Capture the cell that displays the provided text and extract its (x, y) central coordinate. 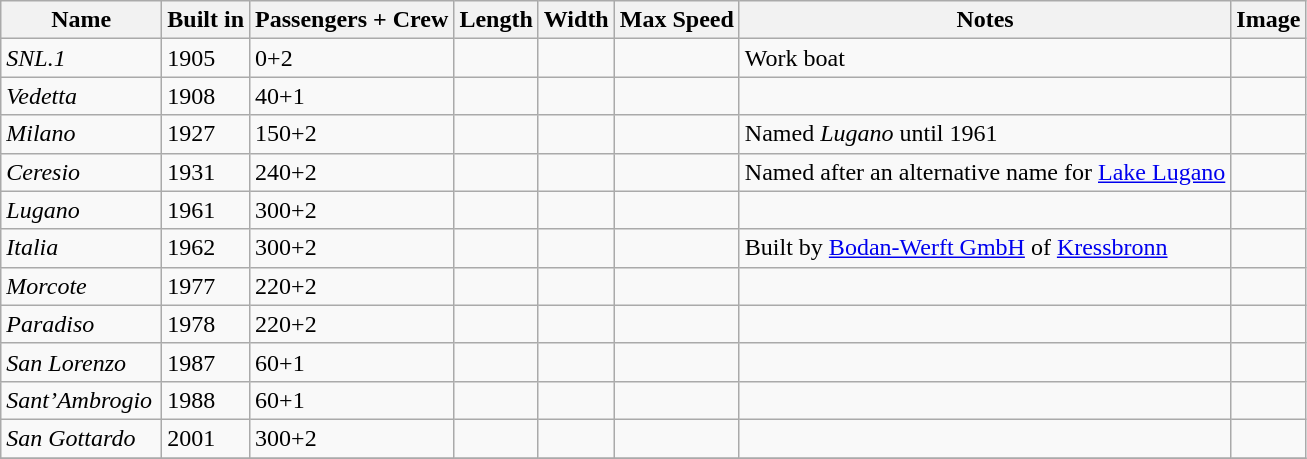
1905 (206, 58)
2001 (206, 438)
Work boat (985, 58)
1988 (206, 400)
Passengers + Crew (352, 20)
1978 (206, 324)
1931 (206, 172)
Vedetta (82, 96)
Named after an alternative name for Lake Lugano (985, 172)
1927 (206, 134)
Max Speed (676, 20)
Width (576, 20)
0+2 (352, 58)
Paradiso (82, 324)
Morcote (82, 286)
Length (496, 20)
Built by Bodan-Werft GmbH of Kressbronn (985, 248)
1961 (206, 210)
1977 (206, 286)
1962 (206, 248)
Notes (985, 20)
Milano (82, 134)
San Lorenzo (82, 362)
Sant’Ambrogio (82, 400)
San Gottardo (82, 438)
SNL.1 (82, 58)
Ceresio (82, 172)
1987 (206, 362)
1908 (206, 96)
Name (82, 20)
Italia (82, 248)
Image (1268, 20)
40+1 (352, 96)
Lugano (82, 210)
Named Lugano until 1961 (985, 134)
150+2 (352, 134)
Built in (206, 20)
240+2 (352, 172)
